Search for the cell housing the specified text and yield its (X, Y) center coordinate. 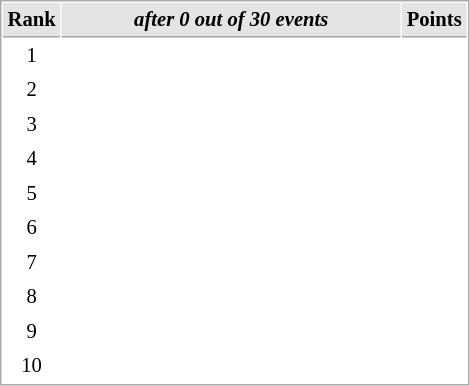
4 (32, 158)
10 (32, 366)
7 (32, 262)
after 0 out of 30 events (232, 20)
8 (32, 296)
Points (434, 20)
Rank (32, 20)
6 (32, 228)
9 (32, 332)
1 (32, 56)
5 (32, 194)
3 (32, 124)
2 (32, 90)
